Detect which cell encompasses the target text, then output its (X, Y) center coordinate. 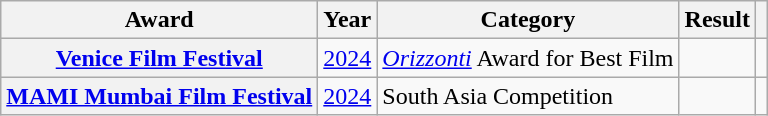
South Asia Competition (528, 96)
Venice Film Festival (160, 58)
Award (160, 20)
Category (528, 20)
Year (348, 20)
MAMI Mumbai Film Festival (160, 96)
Result (717, 20)
Orizzonti Award for Best Film (528, 58)
